Scan for the cell matching the given text and deliver its [X, Y] coordinate at center. 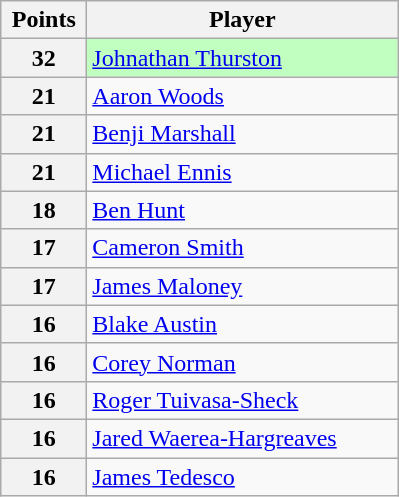
James Maloney [242, 286]
Points [44, 20]
Benji Marshall [242, 134]
Player [242, 20]
Roger Tuivasa-Sheck [242, 400]
Blake Austin [242, 324]
Jared Waerea-Hargreaves [242, 438]
Michael Ennis [242, 172]
Ben Hunt [242, 210]
18 [44, 210]
Johnathan Thurston [242, 58]
Aaron Woods [242, 96]
Cameron Smith [242, 248]
James Tedesco [242, 477]
32 [44, 58]
Corey Norman [242, 362]
